Return [X, Y] of the center of cell containing provided text 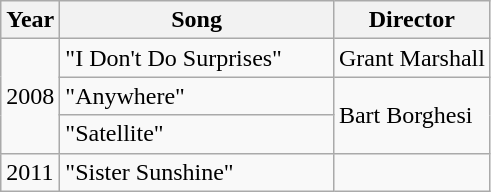
2011 [30, 172]
Song [197, 20]
Director [412, 20]
Year [30, 20]
2008 [30, 96]
Bart Borghesi [412, 115]
"Sister Sunshine" [197, 172]
"I Don't Do Surprises" [197, 58]
"Satellite" [197, 134]
"Anywhere" [197, 96]
Grant Marshall [412, 58]
